For the text-containing cell, return its midpoint in (x, y) coordinate format. 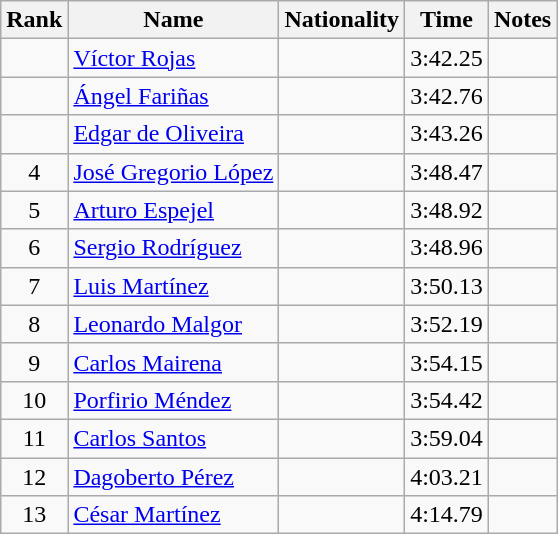
3:42.25 (447, 58)
Carlos Santos (174, 438)
3:54.15 (447, 362)
4:14.79 (447, 515)
3:59.04 (447, 438)
Time (447, 20)
3:48.92 (447, 210)
3:42.76 (447, 96)
Name (174, 20)
3:48.96 (447, 248)
13 (34, 515)
César Martínez (174, 515)
10 (34, 400)
Edgar de Oliveira (174, 134)
Notes (522, 20)
Arturo Espejel (174, 210)
Luis Martínez (174, 286)
8 (34, 324)
5 (34, 210)
Víctor Rojas (174, 58)
Nationality (342, 20)
Leonardo Malgor (174, 324)
3:54.42 (447, 400)
Ángel Fariñas (174, 96)
José Gregorio López (174, 172)
6 (34, 248)
12 (34, 477)
9 (34, 362)
3:52.19 (447, 324)
Carlos Mairena (174, 362)
4:03.21 (447, 477)
3:50.13 (447, 286)
3:48.47 (447, 172)
Porfirio Méndez (174, 400)
11 (34, 438)
Dagoberto Pérez (174, 477)
4 (34, 172)
Rank (34, 20)
Sergio Rodríguez (174, 248)
7 (34, 286)
3:43.26 (447, 134)
